Capture the cell that displays the provided text and extract its [x, y] central coordinate. 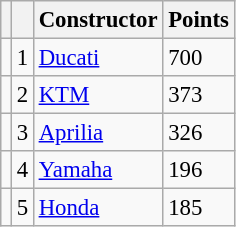
Ducati [98, 58]
KTM [98, 95]
196 [198, 170]
Points [198, 20]
Constructor [98, 20]
5 [22, 208]
Aprilia [98, 133]
2 [22, 95]
373 [198, 95]
326 [198, 133]
700 [198, 58]
185 [198, 208]
4 [22, 170]
Honda [98, 208]
1 [22, 58]
3 [22, 133]
Yamaha [98, 170]
